Return the [X, Y] coordinate for the center point of the cell that contains the specified text.  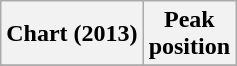
Chart (2013) [72, 34]
Peakposition [189, 34]
